Search for the cell housing the specified text and yield its (x, y) center coordinate. 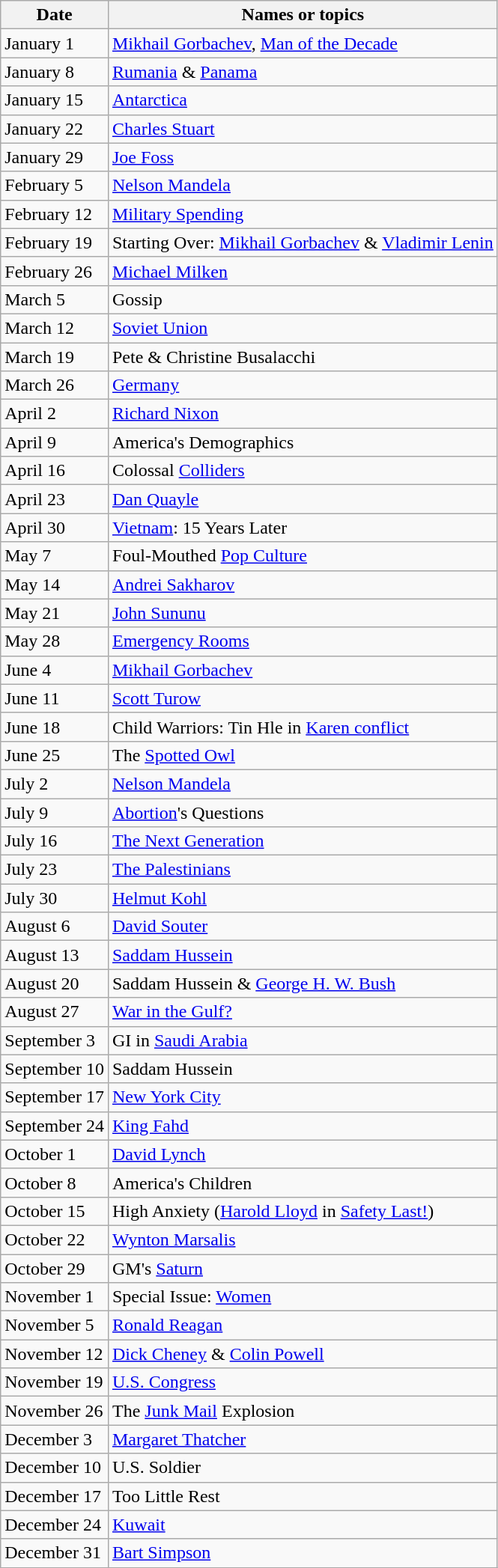
December 17 (55, 1496)
August 13 (55, 955)
November 1 (55, 1297)
New York City (303, 1097)
December 3 (55, 1439)
U.S. Congress (303, 1382)
April 16 (55, 471)
Too Little Rest (303, 1496)
David Souter (303, 927)
The Palestinians (303, 870)
Mikhail Gorbachev (303, 670)
August 20 (55, 983)
April 23 (55, 499)
May 7 (55, 556)
September 3 (55, 1040)
May 21 (55, 613)
Gossip (303, 299)
April 9 (55, 442)
January 22 (55, 129)
January 29 (55, 157)
Scott Turow (303, 698)
November 19 (55, 1382)
Starting Over: Mikhail Gorbachev & Vladimir Lenin (303, 242)
October 1 (55, 1154)
Date (55, 15)
Dick Cheney & Colin Powell (303, 1354)
U.S. Soldier (303, 1468)
Andrei Sakharov (303, 585)
June 18 (55, 727)
Special Issue: Women (303, 1297)
Kuwait (303, 1525)
October 8 (55, 1183)
Antarctica (303, 100)
Charles Stuart (303, 129)
Dan Quayle (303, 499)
October 15 (55, 1211)
Abortion's Questions (303, 812)
Bart Simpson (303, 1553)
September 17 (55, 1097)
September 10 (55, 1069)
November 5 (55, 1326)
August 6 (55, 927)
Emergency Rooms (303, 641)
Pete & Christine Busalacchi (303, 357)
June 4 (55, 670)
July 23 (55, 870)
April 30 (55, 528)
July 9 (55, 812)
GM's Saturn (303, 1269)
July 30 (55, 898)
The Next Generation (303, 841)
February 12 (55, 214)
May 28 (55, 641)
Michael Milken (303, 271)
Ronald Reagan (303, 1326)
Military Spending (303, 214)
March 12 (55, 328)
February 19 (55, 242)
March 19 (55, 357)
Rumania & Panama (303, 72)
The Spotted Owl (303, 755)
June 11 (55, 698)
Vietnam: 15 Years Later (303, 528)
January 15 (55, 100)
Foul-Mouthed Pop Culture (303, 556)
Wynton Marsalis (303, 1239)
Mikhail Gorbachev, Man of the Decade (303, 43)
The Junk Mail Explosion (303, 1411)
Helmut Kohl (303, 898)
Margaret Thatcher (303, 1439)
America's Children (303, 1183)
Names or topics (303, 15)
March 26 (55, 385)
July 16 (55, 841)
October 22 (55, 1239)
Joe Foss (303, 157)
February 5 (55, 186)
September 24 (55, 1126)
April 2 (55, 414)
December 24 (55, 1525)
January 1 (55, 43)
March 5 (55, 299)
GI in Saudi Arabia (303, 1040)
May 14 (55, 585)
November 12 (55, 1354)
Soviet Union (303, 328)
Germany (303, 385)
December 31 (55, 1553)
John Sununu (303, 613)
Child Warriors: Tin Hle in Karen conflict (303, 727)
October 29 (55, 1269)
February 26 (55, 271)
America's Demographics (303, 442)
August 27 (55, 1012)
War in the Gulf? (303, 1012)
June 25 (55, 755)
December 10 (55, 1468)
King Fahd (303, 1126)
November 26 (55, 1411)
Saddam Hussein & George H. W. Bush (303, 983)
High Anxiety (Harold Lloyd in Safety Last!) (303, 1211)
July 2 (55, 784)
Richard Nixon (303, 414)
Colossal Colliders (303, 471)
January 8 (55, 72)
David Lynch (303, 1154)
